Output the [x, y] coordinate of the center of the cell containing the given text.  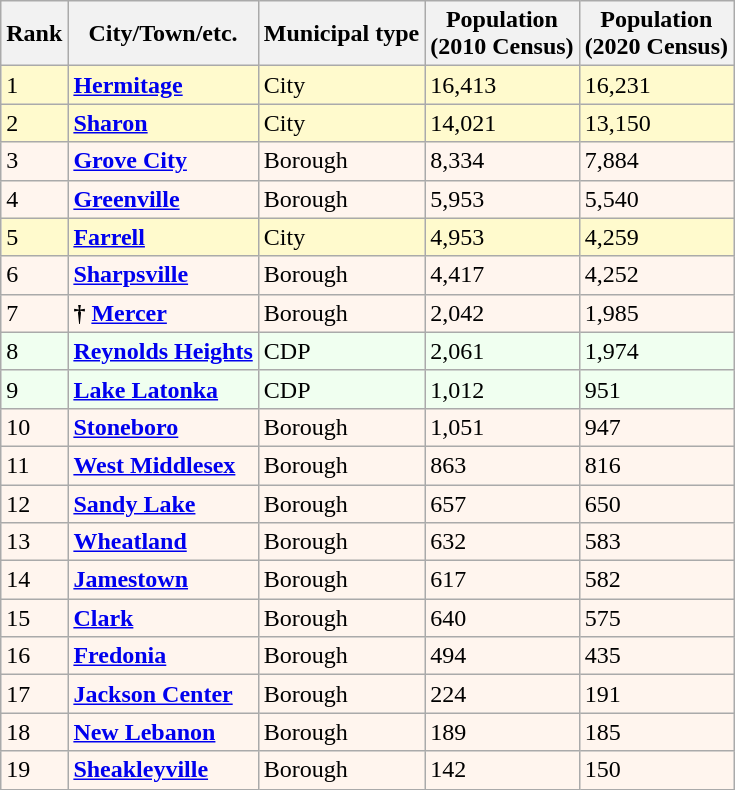
6 [34, 275]
15 [34, 618]
863 [502, 465]
4,953 [502, 237]
18 [34, 732]
Greenville [163, 199]
Wheatland [163, 542]
657 [502, 503]
1 [34, 85]
5,953 [502, 199]
5 [34, 237]
4,417 [502, 275]
Municipal type [341, 34]
3 [34, 161]
7,884 [656, 161]
Farrell [163, 237]
4,252 [656, 275]
185 [656, 732]
951 [656, 389]
5,540 [656, 199]
Hermitage [163, 85]
9 [34, 389]
Stoneboro [163, 427]
191 [656, 694]
Jackson Center [163, 694]
Sheakleyville [163, 770]
14,021 [502, 123]
14 [34, 580]
Fredonia [163, 656]
16,231 [656, 85]
8,334 [502, 161]
150 [656, 770]
617 [502, 580]
4,259 [656, 237]
10 [34, 427]
4 [34, 199]
632 [502, 542]
582 [656, 580]
12 [34, 503]
2,061 [502, 351]
17 [34, 694]
Population (2010 Census) [502, 34]
Lake Latonka [163, 389]
640 [502, 618]
1,985 [656, 313]
13,150 [656, 123]
16 [34, 656]
7 [34, 313]
2,042 [502, 313]
Population (2020 Census) [656, 34]
816 [656, 465]
West Middlesex [163, 465]
Sharon [163, 123]
Grove City [163, 161]
142 [502, 770]
583 [656, 542]
Rank [34, 34]
19 [34, 770]
224 [502, 694]
189 [502, 732]
947 [656, 427]
494 [502, 656]
575 [656, 618]
City/Town/etc. [163, 34]
2 [34, 123]
1,012 [502, 389]
1,974 [656, 351]
8 [34, 351]
† Mercer [163, 313]
Clark [163, 618]
11 [34, 465]
Jamestown [163, 580]
435 [656, 656]
Sandy Lake [163, 503]
New Lebanon [163, 732]
Reynolds Heights [163, 351]
16,413 [502, 85]
650 [656, 503]
Sharpsville [163, 275]
13 [34, 542]
1,051 [502, 427]
